Provide the [X, Y] coordinate of the cell's center where the given text is located.  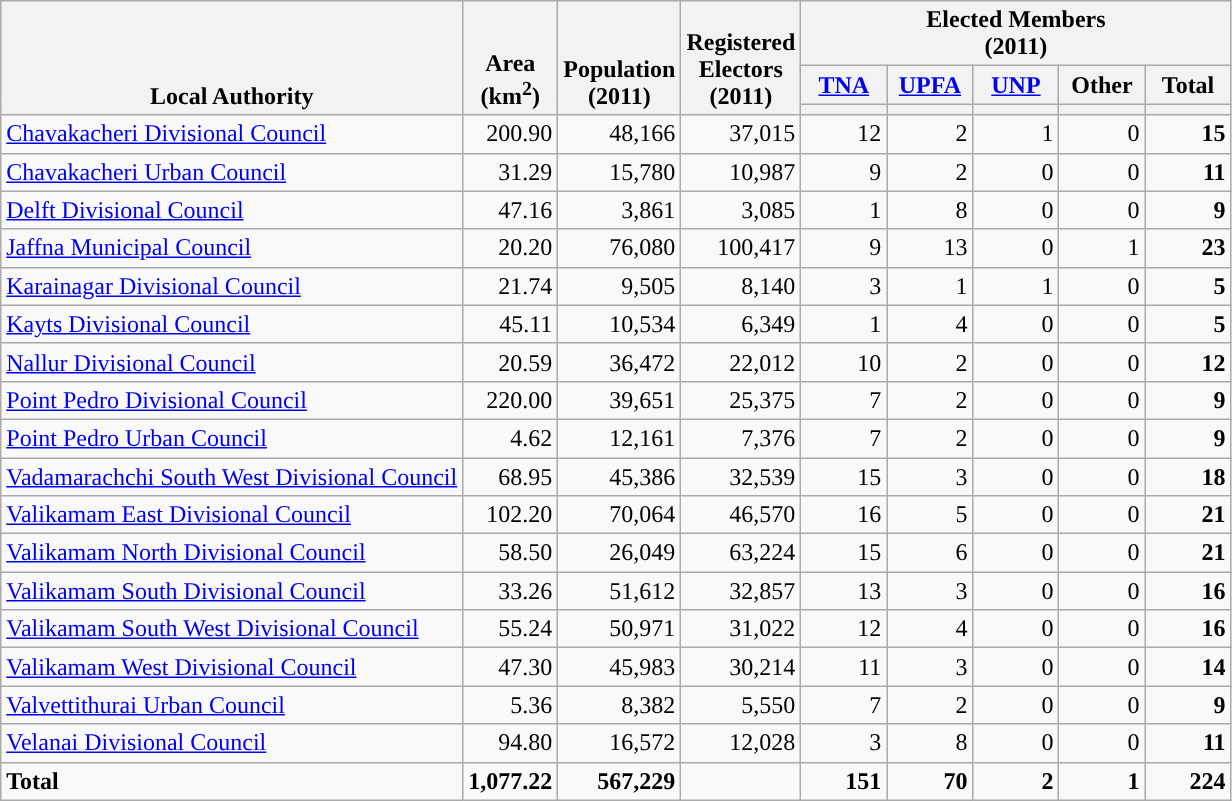
31,022 [741, 629]
Other [1102, 85]
5,550 [741, 705]
UPFA [930, 85]
8,140 [741, 286]
55.24 [510, 629]
10 [844, 362]
224 [1188, 781]
46,570 [741, 515]
Jaffna Municipal Council [232, 248]
12,028 [741, 743]
22,012 [741, 362]
3,861 [620, 210]
Point Pedro Divisional Council [232, 400]
33.26 [510, 591]
23 [1188, 248]
102.20 [510, 515]
58.50 [510, 553]
21.74 [510, 286]
Valikamam East Divisional Council [232, 515]
Karainagar Divisional Council [232, 286]
32,539 [741, 477]
20.59 [510, 362]
39,651 [620, 400]
20.20 [510, 248]
26,049 [620, 553]
Population(2011) [620, 58]
10,987 [741, 172]
70,064 [620, 515]
200.90 [510, 134]
Chavakacheri Urban Council [232, 172]
15,780 [620, 172]
47.16 [510, 210]
50,971 [620, 629]
UNP [1016, 85]
8,382 [620, 705]
4.62 [510, 438]
18 [1188, 477]
100,417 [741, 248]
10,534 [620, 324]
Valikamam West Divisional Council [232, 667]
Velanai Divisional Council [232, 743]
Elected Members(2011) [1016, 34]
31.29 [510, 172]
Kayts Divisional Council [232, 324]
Delft Divisional Council [232, 210]
Valikamam South West Divisional Council [232, 629]
Area(km2) [510, 58]
45.11 [510, 324]
48,166 [620, 134]
68.95 [510, 477]
Chavakacheri Divisional Council [232, 134]
220.00 [510, 400]
Local Authority [232, 58]
Nallur Divisional Council [232, 362]
Valvettithurai Urban Council [232, 705]
Valikamam North Divisional Council [232, 553]
9,505 [620, 286]
151 [844, 781]
94.80 [510, 743]
30,214 [741, 667]
47.30 [510, 667]
6 [930, 553]
3,085 [741, 210]
45,386 [620, 477]
567,229 [620, 781]
RegisteredElectors(2011) [741, 58]
63,224 [741, 553]
36,472 [620, 362]
5.36 [510, 705]
14 [1188, 667]
Valikamam South Divisional Council [232, 591]
32,857 [741, 591]
45,983 [620, 667]
76,080 [620, 248]
Vadamarachchi South West Divisional Council [232, 477]
7,376 [741, 438]
70 [930, 781]
TNA [844, 85]
16,572 [620, 743]
1,077.22 [510, 781]
25,375 [741, 400]
6,349 [741, 324]
51,612 [620, 591]
Point Pedro Urban Council [232, 438]
12,161 [620, 438]
37,015 [741, 134]
